Search for the cell housing the specified text and yield its (X, Y) center coordinate. 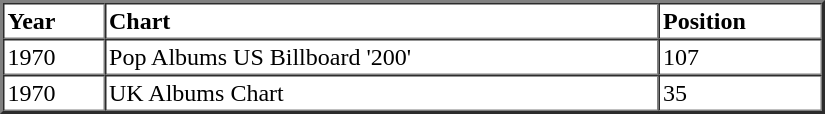
UK Albums Chart (382, 93)
Year (54, 21)
Chart (382, 21)
Pop Albums US Billboard '200' (382, 57)
107 (740, 57)
35 (740, 93)
Position (740, 21)
